Detect which cell encompasses the target text, then output its [x, y] center coordinate. 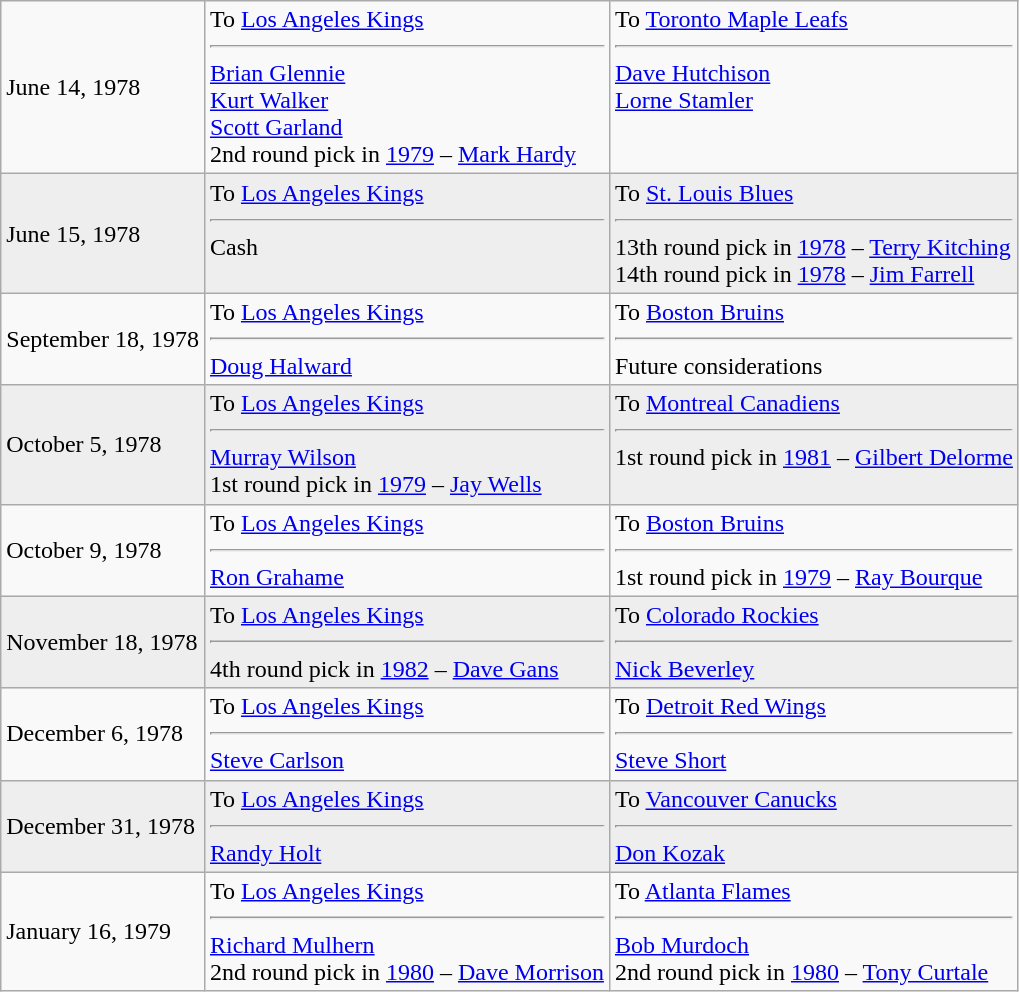
To Los Angeles Kings4th round pick in 1982 – Dave Gans [406, 642]
To Boston Bruins1st round pick in 1979 – Ray Bourque [814, 550]
October 5, 1978 [103, 444]
To Detroit Red WingsSteve Short [814, 734]
September 18, 1978 [103, 339]
October 9, 1978 [103, 550]
To Atlanta FlamesBob Murdoch 2nd round pick in 1980 – Tony Curtale [814, 932]
December 31, 1978 [103, 826]
To Los Angeles KingsSteve Carlson [406, 734]
To Vancouver CanucksDon Kozak [814, 826]
June 15, 1978 [103, 234]
January 16, 1979 [103, 932]
To Los Angeles KingsRichard Mulhern 2nd round pick in 1980 – Dave Morrison [406, 932]
To Los Angeles KingsRon Grahame [406, 550]
To Los Angeles KingsBrian Glennie Kurt Walker Scott Garland 2nd round pick in 1979 – Mark Hardy [406, 88]
To Toronto Maple LeafsDave Hutchison Lorne Stamler [814, 88]
To St. Louis Blues13th round pick in 1978 – Terry Kitching 14th round pick in 1978 – Jim Farrell [814, 234]
To Montreal Canadiens1st round pick in 1981 – Gilbert Delorme [814, 444]
To Boston BruinsFuture considerations [814, 339]
To Los Angeles KingsDoug Halward [406, 339]
To Colorado RockiesNick Beverley [814, 642]
June 14, 1978 [103, 88]
To Los Angeles KingsRandy Holt [406, 826]
December 6, 1978 [103, 734]
To Los Angeles KingsMurray Wilson 1st round pick in 1979 – Jay Wells [406, 444]
November 18, 1978 [103, 642]
To Los Angeles KingsCash [406, 234]
